Scan for the cell matching the given text and deliver its [x, y] coordinate at center. 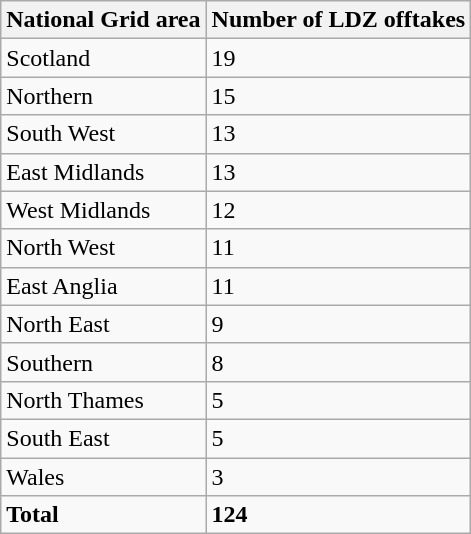
East Anglia [104, 286]
8 [338, 362]
South East [104, 438]
South West [104, 134]
North East [104, 324]
Southern [104, 362]
3 [338, 477]
West Midlands [104, 210]
North West [104, 248]
East Midlands [104, 172]
Northern [104, 96]
National Grid area [104, 20]
19 [338, 58]
15 [338, 96]
Wales [104, 477]
Scotland [104, 58]
9 [338, 324]
124 [338, 515]
Total [104, 515]
Number of LDZ offtakes [338, 20]
North Thames [104, 400]
12 [338, 210]
